Search for the cell housing the specified text and yield its (x, y) center coordinate. 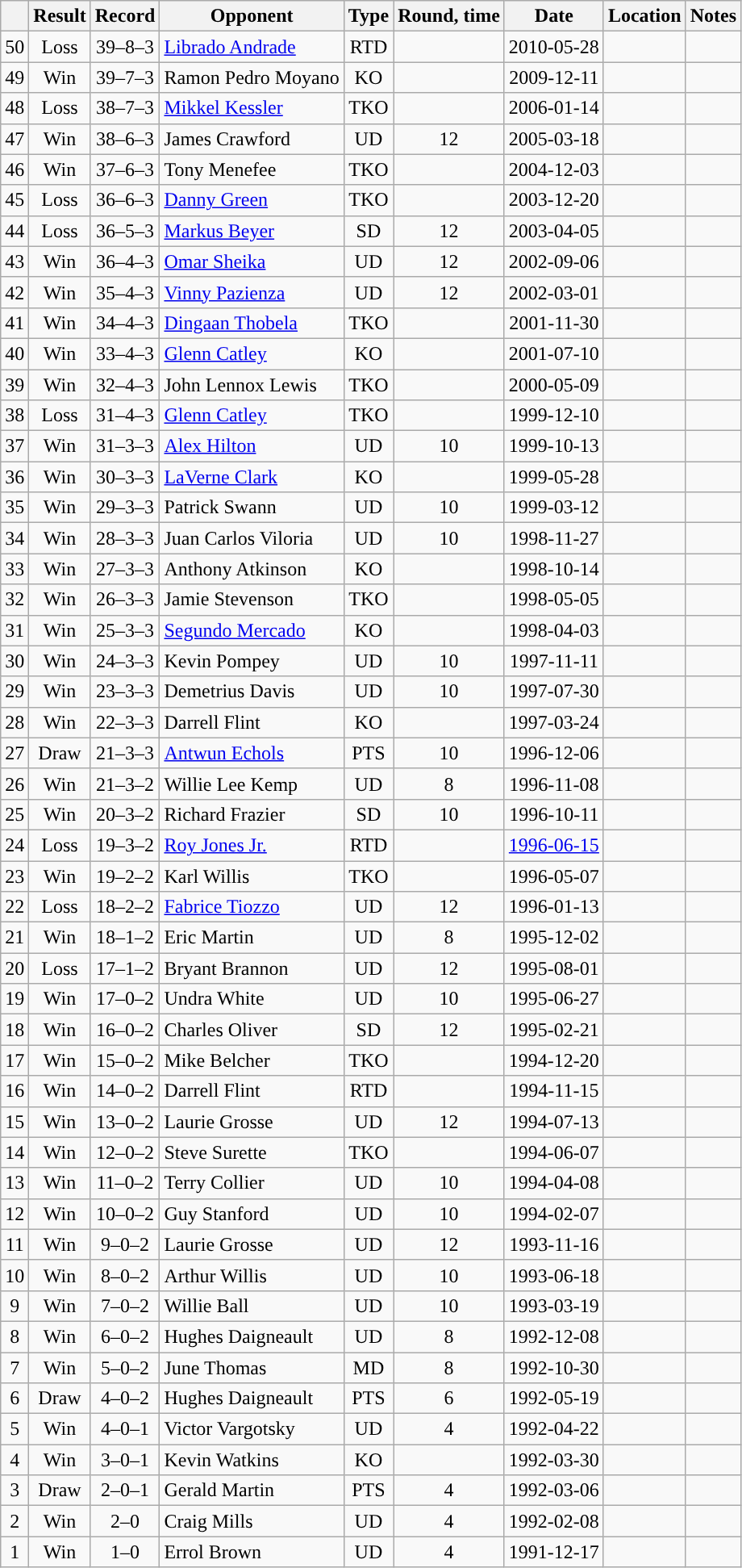
13–0–2 (125, 1122)
36–5–3 (125, 231)
32 (15, 600)
17–1–2 (125, 968)
27–3–3 (125, 569)
2009-12-11 (553, 77)
LaVerne Clark (252, 477)
1992-04-22 (553, 1429)
Anthony Atkinson (252, 569)
Round, time (449, 16)
Date (553, 16)
Craig Mills (252, 1521)
1996-01-13 (553, 907)
10–0–2 (125, 1214)
Richard Frazier (252, 814)
28 (15, 722)
June Thomas (252, 1368)
49 (15, 77)
1994-02-07 (553, 1214)
50 (15, 47)
Fabrice Tiozzo (252, 907)
1–0 (125, 1552)
31–4–3 (125, 416)
1 (15, 1552)
45 (15, 200)
Danny Green (252, 200)
9 (15, 1306)
1992-05-19 (553, 1399)
2 (15, 1521)
Segundo Mercado (252, 630)
38–6–3 (125, 139)
Guy Stanford (252, 1214)
1997-11-11 (553, 661)
Ramon Pedro Moyano (252, 77)
Karl Willis (252, 876)
40 (15, 353)
MD (368, 1368)
1996-11-08 (553, 784)
Gerald Martin (252, 1491)
32–4–3 (125, 385)
25–3–3 (125, 630)
1992-02-08 (553, 1521)
1994-12-20 (553, 1060)
3 (15, 1491)
35–4–3 (125, 292)
1996-05-07 (553, 876)
22 (15, 907)
41 (15, 323)
Location (644, 16)
2006-01-14 (553, 108)
Steve Surette (252, 1152)
38–7–3 (125, 108)
42 (15, 292)
1995-08-01 (553, 968)
11–0–2 (125, 1183)
Demetrius Davis (252, 692)
Mikkel Kessler (252, 108)
Notes (713, 16)
Antwun Echols (252, 753)
Vinny Pazienza (252, 292)
36 (15, 477)
15 (15, 1122)
35 (15, 508)
2005-03-18 (553, 139)
37 (15, 446)
43 (15, 261)
1992-10-30 (553, 1368)
23 (15, 876)
20–3–2 (125, 814)
8–0–2 (125, 1275)
20 (15, 968)
47 (15, 139)
21–3–2 (125, 784)
Arthur Willis (252, 1275)
Errol Brown (252, 1552)
31–3–3 (125, 446)
7 (15, 1368)
Opponent (252, 16)
23–3–3 (125, 692)
Omar Sheika (252, 261)
25 (15, 814)
John Lennox Lewis (252, 385)
24–3–3 (125, 661)
Juan Carlos Viloria (252, 538)
1997-07-30 (553, 692)
1997-03-24 (553, 722)
22–3–3 (125, 722)
Mike Belcher (252, 1060)
2–0 (125, 1521)
3–0–1 (125, 1460)
36–6–3 (125, 200)
26 (15, 784)
1999-10-13 (553, 446)
1996-10-11 (553, 814)
Alex Hilton (252, 446)
Terry Collier (252, 1183)
1994-06-07 (553, 1152)
24 (15, 845)
37–6–3 (125, 169)
34 (15, 538)
2000-05-09 (553, 385)
1998-10-14 (553, 569)
17–0–2 (125, 999)
1995-06-27 (553, 999)
2010-05-28 (553, 47)
1996-12-06 (553, 753)
Record (125, 16)
46 (15, 169)
29–3–3 (125, 508)
18–1–2 (125, 938)
7–0–2 (125, 1306)
Kevin Watkins (252, 1460)
Charles Oliver (252, 1030)
4–0–2 (125, 1399)
6–0–2 (125, 1336)
1992-03-30 (553, 1460)
30 (15, 661)
11 (15, 1244)
19 (15, 999)
Willie Lee Kemp (252, 784)
2004-12-03 (553, 169)
2002-09-06 (553, 261)
1998-11-27 (553, 538)
1995-12-02 (553, 938)
1998-04-03 (553, 630)
9–0–2 (125, 1244)
1992-12-08 (553, 1336)
21–3–3 (125, 753)
15–0–2 (125, 1060)
39–8–3 (125, 47)
26–3–3 (125, 600)
Bryant Brannon (252, 968)
2001-11-30 (553, 323)
12–0–2 (125, 1152)
1993-03-19 (553, 1306)
16–0–2 (125, 1030)
Result (60, 16)
Roy Jones Jr. (252, 845)
19–2–2 (125, 876)
Patrick Swann (252, 508)
33 (15, 569)
1999-05-28 (553, 477)
34–4–3 (125, 323)
21 (15, 938)
4–0–1 (125, 1429)
29 (15, 692)
Willie Ball (252, 1306)
1999-03-12 (553, 508)
Markus Beyer (252, 231)
14–0–2 (125, 1091)
48 (15, 108)
Eric Martin (252, 938)
1992-03-06 (553, 1491)
13 (15, 1183)
39–7–3 (125, 77)
19–3–2 (125, 845)
30–3–3 (125, 477)
2–0–1 (125, 1491)
1999-12-10 (553, 416)
36–4–3 (125, 261)
1994-11-15 (553, 1091)
33–4–3 (125, 353)
1991-12-17 (553, 1552)
1993-06-18 (553, 1275)
28–3–3 (125, 538)
Kevin Pompey (252, 661)
Dingaan Thobela (252, 323)
Victor Vargotsky (252, 1429)
14 (15, 1152)
5 (15, 1429)
Jamie Stevenson (252, 600)
Undra White (252, 999)
1994-04-08 (553, 1183)
18–2–2 (125, 907)
27 (15, 753)
17 (15, 1060)
38 (15, 416)
1995-02-21 (553, 1030)
1994-07-13 (553, 1122)
Tony Menefee (252, 169)
Type (368, 16)
2002-03-01 (553, 292)
1996-06-15 (553, 845)
31 (15, 630)
16 (15, 1091)
1993-11-16 (553, 1244)
1998-05-05 (553, 600)
39 (15, 385)
2001-07-10 (553, 353)
18 (15, 1030)
2003-12-20 (553, 200)
5–0–2 (125, 1368)
44 (15, 231)
2003-04-05 (553, 231)
Librado Andrade (252, 47)
James Crawford (252, 139)
